Provide the [x, y] coordinate of the cell's center where the given text is located.  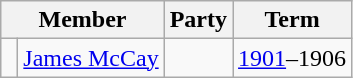
1901–1906 [292, 58]
Party [198, 20]
Term [292, 20]
Member [82, 20]
James McCay [91, 58]
